Output the [X, Y] coordinate of the center of the cell containing the given text.  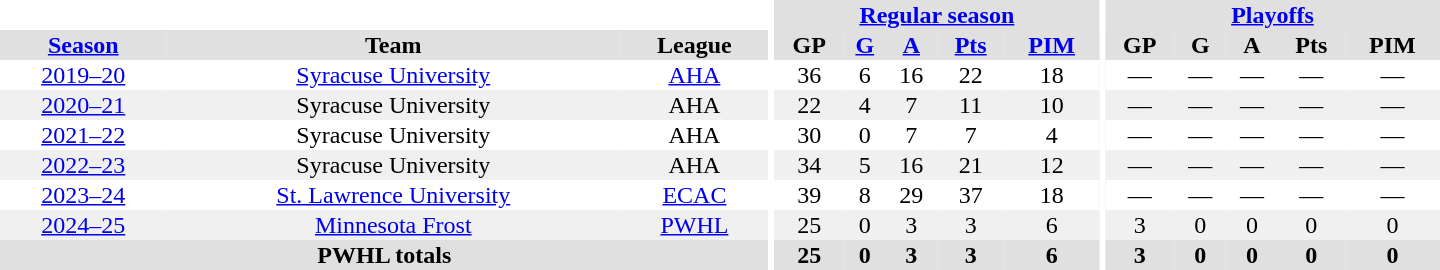
Team [394, 45]
ECAC [694, 195]
30 [809, 135]
29 [911, 195]
PWHL totals [384, 255]
34 [809, 165]
2021–22 [84, 135]
PWHL [694, 225]
12 [1052, 165]
League [694, 45]
36 [809, 75]
Playoffs [1272, 15]
39 [809, 195]
10 [1052, 105]
11 [970, 105]
2022–23 [84, 165]
Season [84, 45]
Minnesota Frost [394, 225]
St. Lawrence University [394, 195]
5 [864, 165]
2019–20 [84, 75]
37 [970, 195]
8 [864, 195]
2024–25 [84, 225]
2020–21 [84, 105]
Regular season [936, 15]
2023–24 [84, 195]
21 [970, 165]
